Identify which cell holds the provided text, then report its (X, Y) central coordinate. 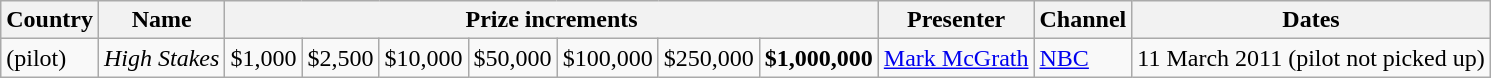
Presenter (956, 20)
NBC (1083, 58)
(pilot) (50, 58)
High Stakes (161, 58)
$100,000 (608, 58)
Mark McGrath (956, 58)
11 March 2011 (pilot not picked up) (1312, 58)
Prize increments (552, 20)
Country (50, 20)
Name (161, 20)
$10,000 (424, 58)
$1,000,000 (818, 58)
$50,000 (512, 58)
$2,500 (340, 58)
Dates (1312, 20)
$250,000 (708, 58)
Channel (1083, 20)
$1,000 (264, 58)
